For the text-containing cell, return its midpoint in [X, Y] coordinate format. 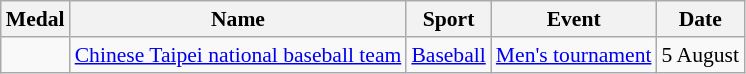
Date [700, 19]
Men's tournament [574, 55]
Sport [448, 19]
Event [574, 19]
Name [238, 19]
5 August [700, 55]
Baseball [448, 55]
Medal [36, 19]
Chinese Taipei national baseball team [238, 55]
